Find where the given text appears and provide that cell's center as (X, Y) coordinate. 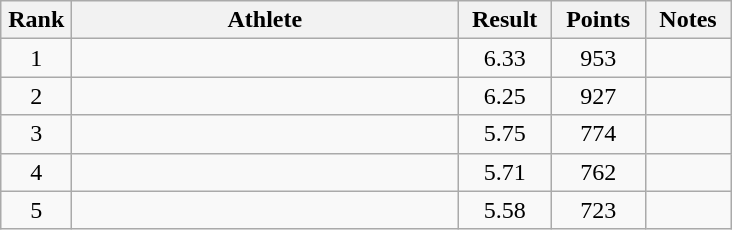
4 (36, 172)
5.58 (505, 210)
Athlete (265, 20)
Rank (36, 20)
6.25 (505, 96)
774 (598, 134)
762 (598, 172)
Notes (688, 20)
5 (36, 210)
723 (598, 210)
Points (598, 20)
2 (36, 96)
1 (36, 58)
5.75 (505, 134)
3 (36, 134)
953 (598, 58)
927 (598, 96)
6.33 (505, 58)
Result (505, 20)
5.71 (505, 172)
